Extract the (X, Y) coordinate from the center of the cell holding the provided text.  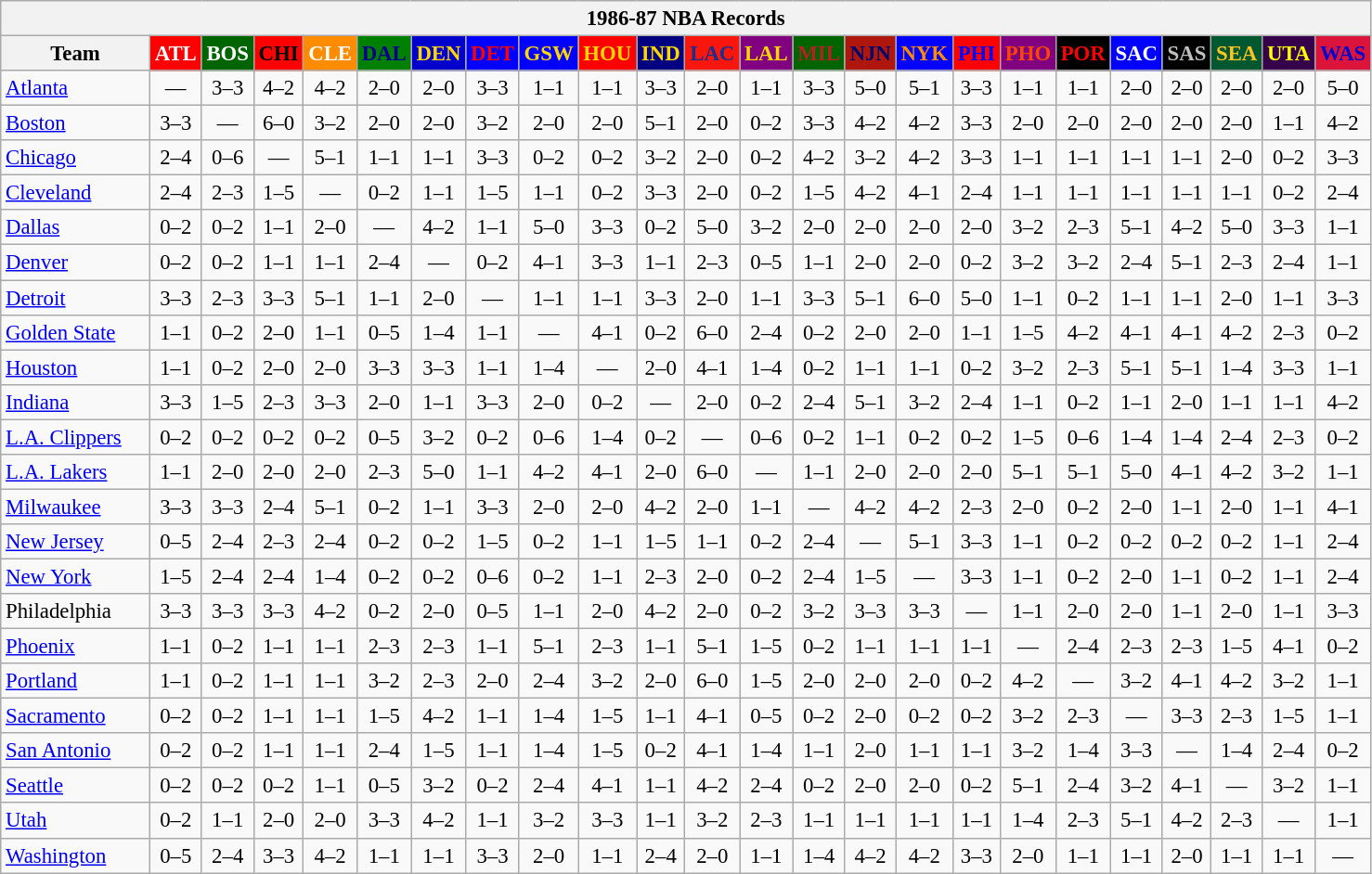
Chicago (76, 158)
CLE (330, 54)
NYK (925, 54)
LAC (713, 54)
Philadelphia (76, 611)
Golden State (76, 332)
NJN (871, 54)
Sacramento (76, 716)
New York (76, 576)
Portland (76, 681)
SAS (1186, 54)
Utah (76, 821)
MIL (819, 54)
Team (76, 54)
UTA (1288, 54)
Atlanta (76, 88)
BOS (227, 54)
SAC (1136, 54)
San Antonio (76, 751)
Phoenix (76, 647)
HOU (607, 54)
Houston (76, 367)
L.A. Clippers (76, 437)
WAS (1343, 54)
CHI (278, 54)
POR (1082, 54)
LAL (767, 54)
DAL (384, 54)
1986-87 NBA Records (686, 19)
DEN (438, 54)
DET (492, 54)
Seattle (76, 786)
Cleveland (76, 193)
SEA (1236, 54)
Milwaukee (76, 507)
L.A. Lakers (76, 472)
Boston (76, 123)
PHO (1028, 54)
Denver (76, 263)
PHI (977, 54)
Washington (76, 855)
ATL (175, 54)
Indiana (76, 402)
Dallas (76, 227)
Detroit (76, 298)
GSW (549, 54)
New Jersey (76, 542)
IND (661, 54)
